Identify which cell holds the provided text, then report its (x, y) central coordinate. 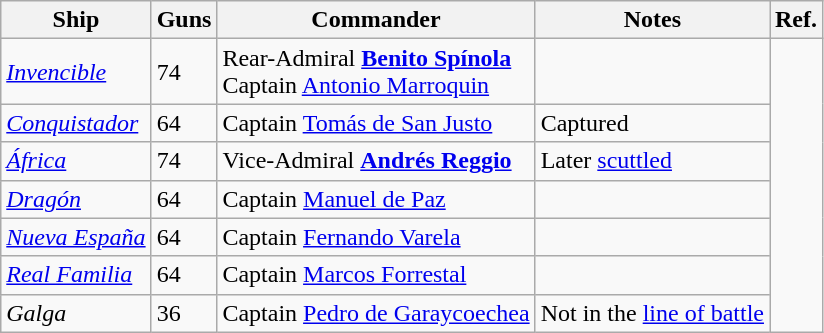
Conquistador (76, 123)
Not in the line of battle (652, 313)
Notes (652, 20)
Guns (184, 20)
Captured (652, 123)
Dragón (76, 199)
Ref. (796, 20)
Galga (76, 313)
Ship (76, 20)
Captain Manuel de Paz (376, 199)
Nueva España (76, 237)
Rear-Admiral Benito SpínolaCaptain Antonio Marroquin (376, 72)
Captain Marcos Forrestal (376, 275)
Captain Fernando Varela (376, 237)
36 (184, 313)
Captain Pedro de Garaycoechea (376, 313)
Commander (376, 20)
Real Familia (76, 275)
Vice-Admiral Andrés Reggio (376, 161)
África (76, 161)
Captain Tomás de San Justo (376, 123)
Later scuttled (652, 161)
Invencible (76, 72)
